Scan for the cell matching the given text and deliver its [X, Y] coordinate at center. 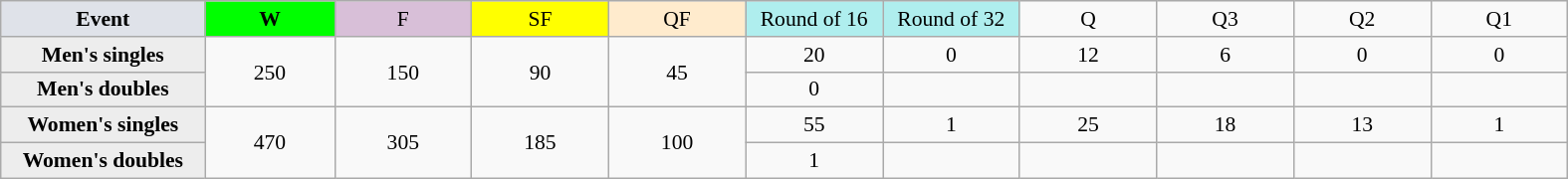
18 [1226, 125]
Women's singles [104, 125]
Event [104, 19]
100 [677, 143]
13 [1362, 125]
305 [403, 143]
470 [270, 143]
F [403, 19]
20 [814, 55]
Q [1088, 19]
185 [541, 143]
Men's doubles [104, 89]
W [270, 19]
Women's doubles [104, 161]
Men's singles [104, 55]
Round of 16 [814, 19]
6 [1226, 55]
QF [677, 19]
Q2 [1362, 19]
Q1 [1499, 19]
25 [1088, 125]
55 [814, 125]
Round of 32 [951, 19]
12 [1088, 55]
45 [677, 72]
SF [541, 19]
250 [270, 72]
150 [403, 72]
90 [541, 72]
Q3 [1226, 19]
